From the cell containing the given text, extract its center point as [x, y] coordinate. 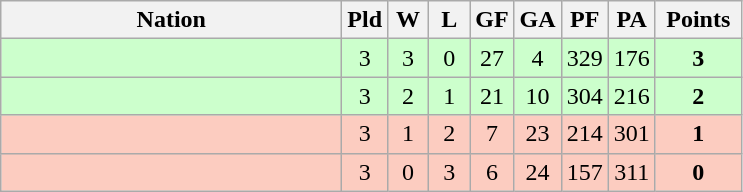
301 [632, 134]
Points [698, 20]
PF [584, 20]
PA [632, 20]
216 [632, 96]
21 [492, 96]
Nation [172, 20]
4 [538, 58]
Pld [365, 20]
304 [584, 96]
27 [492, 58]
7 [492, 134]
214 [584, 134]
24 [538, 172]
GA [538, 20]
10 [538, 96]
L [450, 20]
329 [584, 58]
157 [584, 172]
6 [492, 172]
W [408, 20]
176 [632, 58]
GF [492, 20]
311 [632, 172]
23 [538, 134]
